Scan for the cell matching the given text and deliver its [X, Y] coordinate at center. 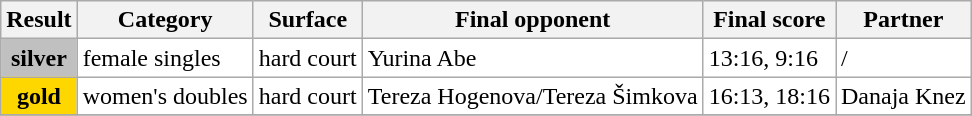
Danaja Knez [904, 96]
Surface [308, 20]
Partner [904, 20]
Tereza Hogenova/Tereza Šimkova [532, 96]
Final opponent [532, 20]
women's doubles [165, 96]
/ [904, 58]
female singles [165, 58]
silver [39, 58]
13:16, 9:16 [769, 58]
Yurina Abe [532, 58]
gold [39, 96]
Final score [769, 20]
16:13, 18:16 [769, 96]
Result [39, 20]
Category [165, 20]
